Locate the cell with the specified text and output its (X, Y) center coordinate. 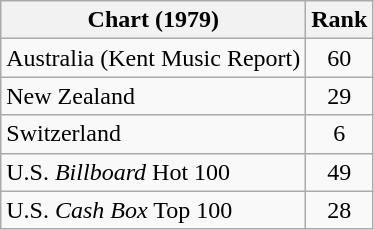
U.S. Billboard Hot 100 (154, 172)
60 (340, 58)
Australia (Kent Music Report) (154, 58)
Rank (340, 20)
29 (340, 96)
49 (340, 172)
Switzerland (154, 134)
New Zealand (154, 96)
28 (340, 210)
6 (340, 134)
U.S. Cash Box Top 100 (154, 210)
Chart (1979) (154, 20)
